From the cell containing the given text, extract its center point as [X, Y] coordinate. 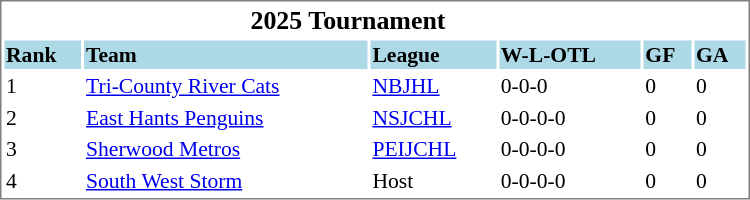
W-L-OTL [570, 54]
East Hants Penguins [226, 118]
GF [668, 54]
2 [42, 118]
PEIJCHL [434, 149]
Team [226, 54]
GA [720, 54]
NBJHL [434, 86]
Tri-County River Cats [226, 86]
South West Storm [226, 180]
Sherwood Metros [226, 149]
2025 Tournament [348, 20]
1 [42, 86]
NSJCHL [434, 118]
Rank [42, 54]
4 [42, 180]
3 [42, 149]
0-0-0 [570, 86]
Host [434, 180]
League [434, 54]
